From the cell containing the given text, extract its center point as (X, Y) coordinate. 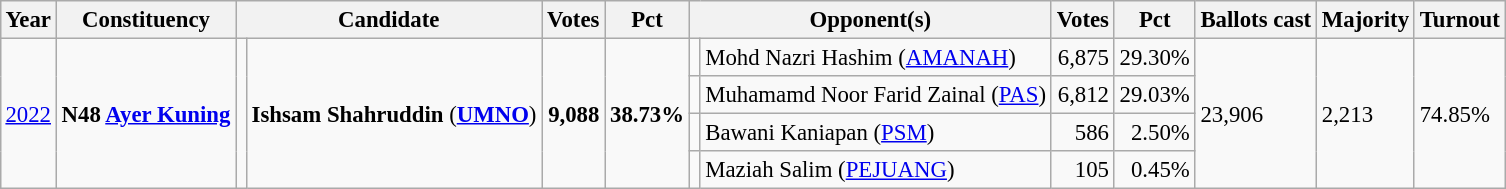
Mohd Nazri Hashim (AMANAH) (876, 57)
2022 (28, 113)
0.45% (1154, 170)
Opponent(s) (870, 20)
Constituency (146, 20)
586 (1082, 133)
Turnout (1460, 20)
6,812 (1082, 95)
Muhamamd Noor Farid Zainal (PAS) (876, 95)
2.50% (1154, 133)
105 (1082, 170)
Year (28, 20)
Maziah Salim (PEJUANG) (876, 170)
2,213 (1365, 113)
23,906 (1256, 113)
38.73% (648, 113)
Candidate (389, 20)
N48 Ayer Kuning (146, 113)
29.03% (1154, 95)
Bawani Kaniapan (PSM) (876, 133)
29.30% (1154, 57)
9,088 (574, 113)
6,875 (1082, 57)
74.85% (1460, 113)
Ballots cast (1256, 20)
Majority (1365, 20)
Ishsam Shahruddin (UMNO) (394, 113)
